For the text-containing cell, return its midpoint in (X, Y) coordinate format. 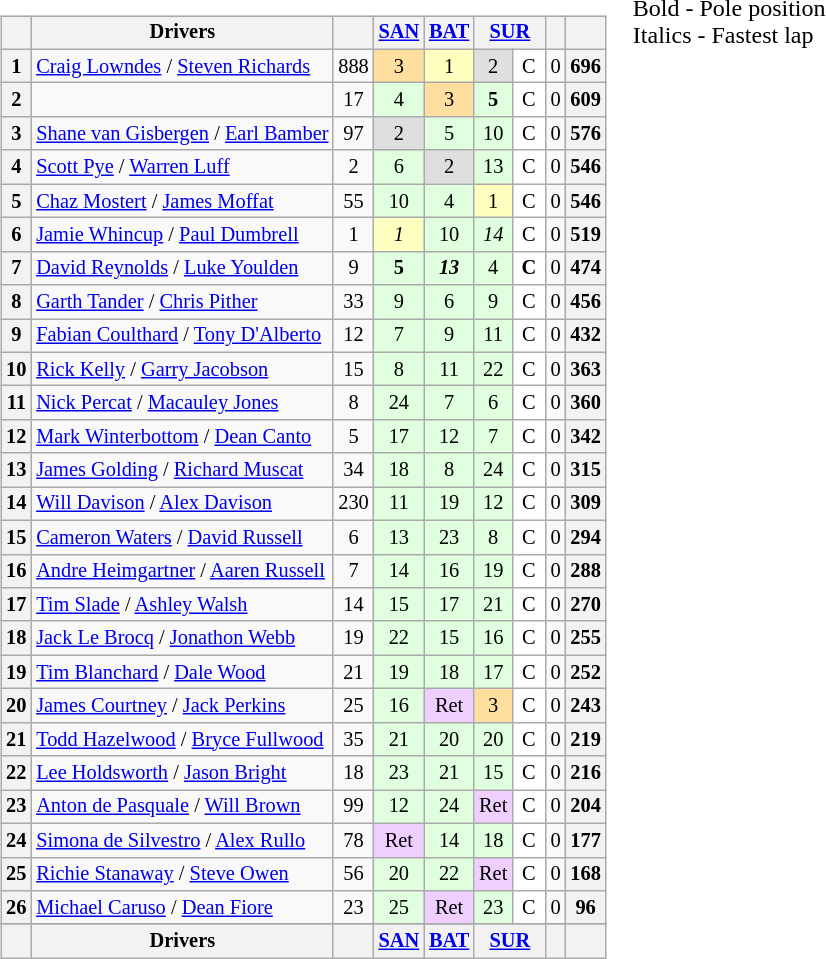
219 (585, 739)
255 (585, 638)
Todd Hazelwood / Bryce Fullwood (182, 739)
363 (585, 369)
Michael Caruso / Dean Fiore (182, 908)
230 (353, 504)
888 (353, 66)
99 (353, 807)
Tim Slade / Ashley Walsh (182, 605)
696 (585, 66)
Nick Percat / Macauley Jones (182, 403)
243 (585, 706)
252 (585, 672)
Rick Kelly / Garry Jacobson (182, 369)
456 (585, 302)
Scott Pye / Warren Luff (182, 167)
519 (585, 235)
Cameron Waters / David Russell (182, 537)
168 (585, 874)
216 (585, 773)
Tim Blanchard / Dale Wood (182, 672)
Garth Tander / Chris Pither (182, 302)
177 (585, 840)
33 (353, 302)
55 (353, 201)
Fabian Coulthard / Tony D'Alberto (182, 336)
315 (585, 470)
Simona de Silvestro / Alex Rullo (182, 840)
270 (585, 605)
Will Davison / Alex Davison (182, 504)
96 (585, 908)
204 (585, 807)
David Reynolds / Luke Youlden (182, 268)
360 (585, 403)
Richie Stanaway / Steve Owen (182, 874)
342 (585, 437)
78 (353, 840)
Jamie Whincup / Paul Dumbrell (182, 235)
Shane van Gisbergen / Earl Bamber (182, 134)
432 (585, 336)
35 (353, 739)
56 (353, 874)
26 (16, 908)
97 (353, 134)
Mark Winterbottom / Dean Canto (182, 437)
309 (585, 504)
James Courtney / Jack Perkins (182, 706)
576 (585, 134)
Craig Lowndes / Steven Richards (182, 66)
474 (585, 268)
609 (585, 100)
Jack Le Brocq / Jonathon Webb (182, 638)
Lee Holdsworth / Jason Bright (182, 773)
288 (585, 571)
34 (353, 470)
Andre Heimgartner / Aaren Russell (182, 571)
Anton de Pasquale / Will Brown (182, 807)
James Golding / Richard Muscat (182, 470)
Chaz Mostert / James Moffat (182, 201)
294 (585, 537)
